For the text-containing cell, return its midpoint in [X, Y] coordinate format. 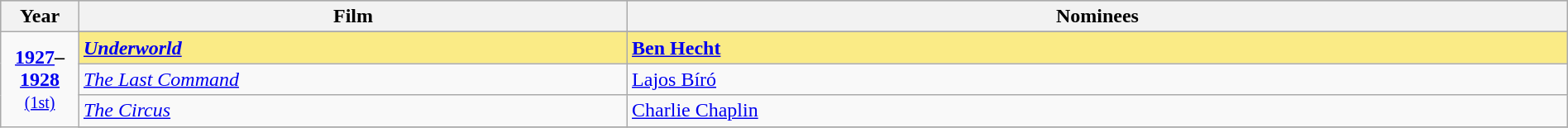
The Circus [352, 111]
Ben Hecht [1098, 48]
Lajos Bíró [1098, 79]
Year [40, 17]
Charlie Chaplin [1098, 111]
Film [352, 17]
Underworld [352, 48]
Nominees [1098, 17]
1927–1928(1st) [40, 79]
The Last Command [352, 79]
